For the text-containing cell, return its midpoint in [X, Y] coordinate format. 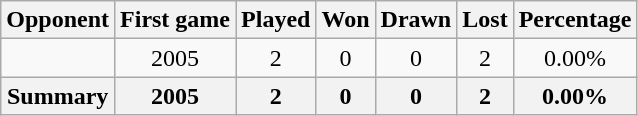
Won [346, 20]
Lost [485, 20]
Played [276, 20]
Percentage [575, 20]
Opponent [58, 20]
Drawn [416, 20]
Summary [58, 96]
First game [176, 20]
